Find where the given text appears and provide that cell's center as [x, y] coordinate. 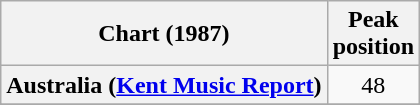
48 [373, 85]
Chart (1987) [164, 34]
Peakposition [373, 34]
Australia (Kent Music Report) [164, 85]
